Scan for the cell matching the given text and deliver its [X, Y] coordinate at center. 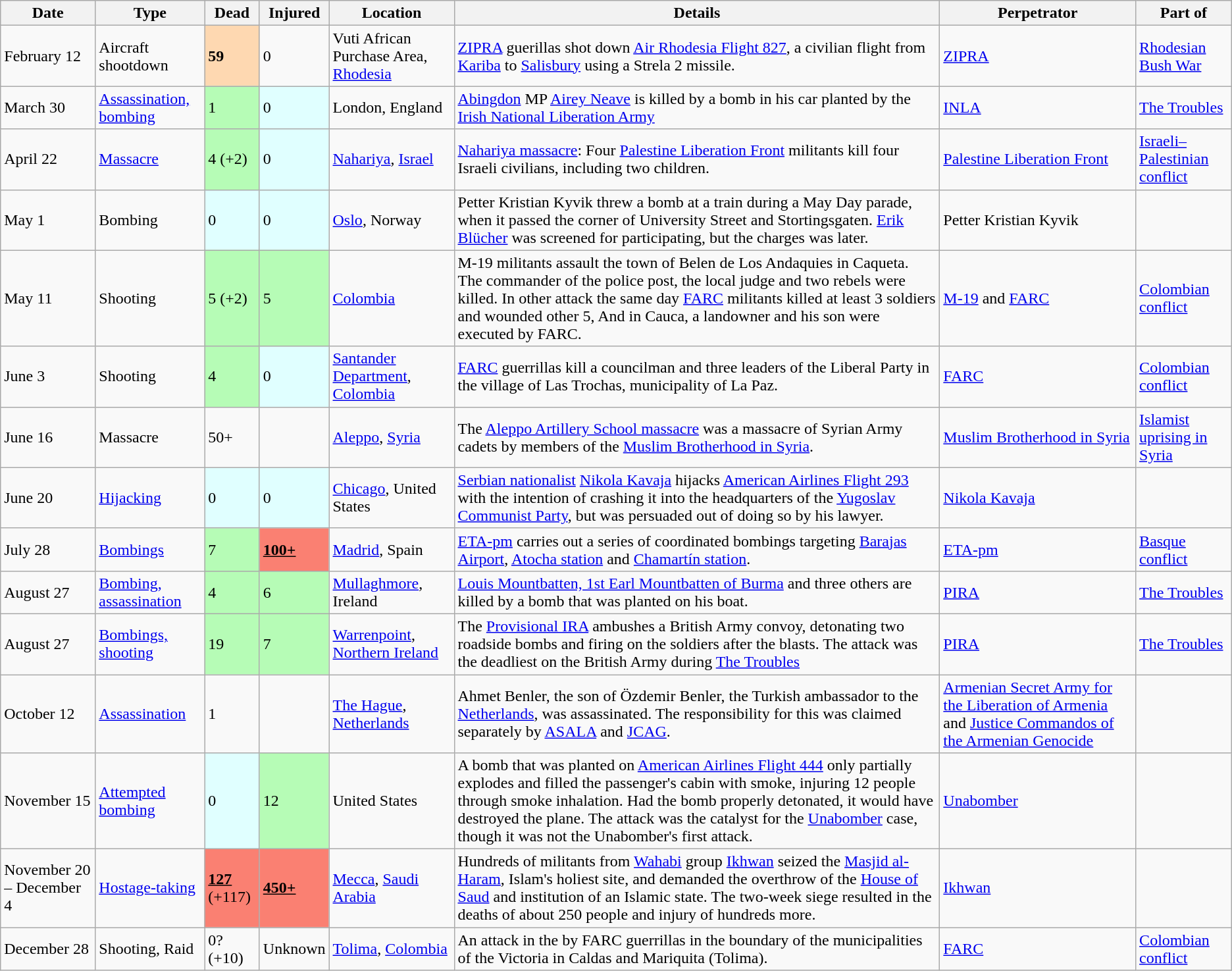
0? (+10) [232, 949]
59 [232, 56]
Aircraft shootdown [150, 56]
5 [294, 298]
November 15 [48, 801]
Nahariya massacre: Four Palestine Liberation Front militants kill four Israeli civilians, including two children. [697, 159]
Perpetrator [1038, 13]
Madrid, Spain [392, 549]
6 [294, 592]
19 [232, 644]
12 [294, 801]
June 3 [48, 377]
Date [48, 13]
Part of [1184, 13]
Aleppo, Syria [392, 437]
June 20 [48, 498]
Ikhwan [1038, 889]
4 (+2) [232, 159]
The Aleppo Artillery School massacre was a massacre of Syrian Army cadets by members of the Muslim Brotherhood in Syria. [697, 437]
Injured [294, 13]
Dead [232, 13]
Armenian Secret Army for the Liberation of Armenia and Justice Commandos of the Armenian Genocide [1038, 714]
ETA-pm carries out a series of coordinated bombings targeting Barajas Airport, Atocha station and Chamartín station. [697, 549]
100+ [294, 549]
Location [392, 13]
November 20 – December 4 [48, 889]
Unabomber [1038, 801]
ZIPRA guerillas shot down Air Rhodesia Flight 827, a civilian flight from Kariba to Salisbury using a Strela 2 missile. [697, 56]
Basque conflict [1184, 549]
Palestine Liberation Front [1038, 159]
Warrenpoint, Northern Ireland [392, 644]
June 16 [48, 437]
May 1 [48, 220]
INLA [1038, 108]
London, England [392, 108]
Vuti African Purchase Area, Rhodesia [392, 56]
Bombings, shooting [150, 644]
The Hague, Netherlands [392, 714]
Assassination [150, 714]
Bombing, assassination [150, 592]
50+ [232, 437]
Shooting, Raid [150, 949]
Santander Department, Colombia [392, 377]
Assassination, bombing [150, 108]
450+ [294, 889]
Attempted bombing [150, 801]
Israeli–Palestinian conflict [1184, 159]
Mullaghmore, Ireland [392, 592]
Petter Kristian Kyvik [1038, 220]
Hostage-taking [150, 889]
Details [697, 13]
Bombing [150, 220]
Louis Mountbatten, 1st Earl Mountbatten of Burma and three others are killed by a bomb that was planted on his boat. [697, 592]
127 (+117) [232, 889]
Oslo, Norway [392, 220]
February 12 [48, 56]
Rhodesian Bush War [1184, 56]
Nahariya, Israel [392, 159]
ZIPRA [1038, 56]
December 28 [48, 949]
An attack in the by FARC guerrillas in the boundary of the municipalities of the Victoria in Caldas and Mariquita (Tolima). [697, 949]
FARC guerrillas kill a councilman and three leaders of the Liberal Party in the village of Las Trochas, municipality of La Paz. [697, 377]
May 11 [48, 298]
Islamist uprising in Syria [1184, 437]
5 (+2) [232, 298]
Unknown [294, 949]
Hijacking [150, 498]
April 22 [48, 159]
Colombia [392, 298]
ETA-pm [1038, 549]
United States [392, 801]
Muslim Brotherhood in Syria [1038, 437]
Mecca, Saudi Arabia [392, 889]
March 30 [48, 108]
Bombings [150, 549]
M-19 and FARC [1038, 298]
October 12 [48, 714]
Abingdon MP Airey Neave is killed by a bomb in his car planted by the Irish National Liberation Army [697, 108]
Type [150, 13]
Chicago, United States [392, 498]
Tolima, Colombia [392, 949]
July 28 [48, 549]
Nikola Kavaja [1038, 498]
